From the cell containing the given text, extract its center point as [X, Y] coordinate. 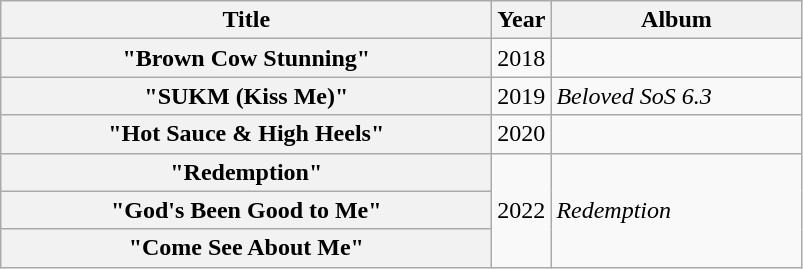
2019 [522, 96]
Year [522, 20]
2022 [522, 210]
"Redemption" [246, 172]
"Hot Sauce & High Heels" [246, 134]
"Come See About Me" [246, 248]
2018 [522, 58]
Redemption [676, 210]
"SUKM (Kiss Me)" [246, 96]
Title [246, 20]
"Brown Cow Stunning" [246, 58]
Beloved SoS 6.3 [676, 96]
2020 [522, 134]
Album [676, 20]
"God's Been Good to Me" [246, 210]
